For the text-containing cell, return its midpoint in [X, Y] coordinate format. 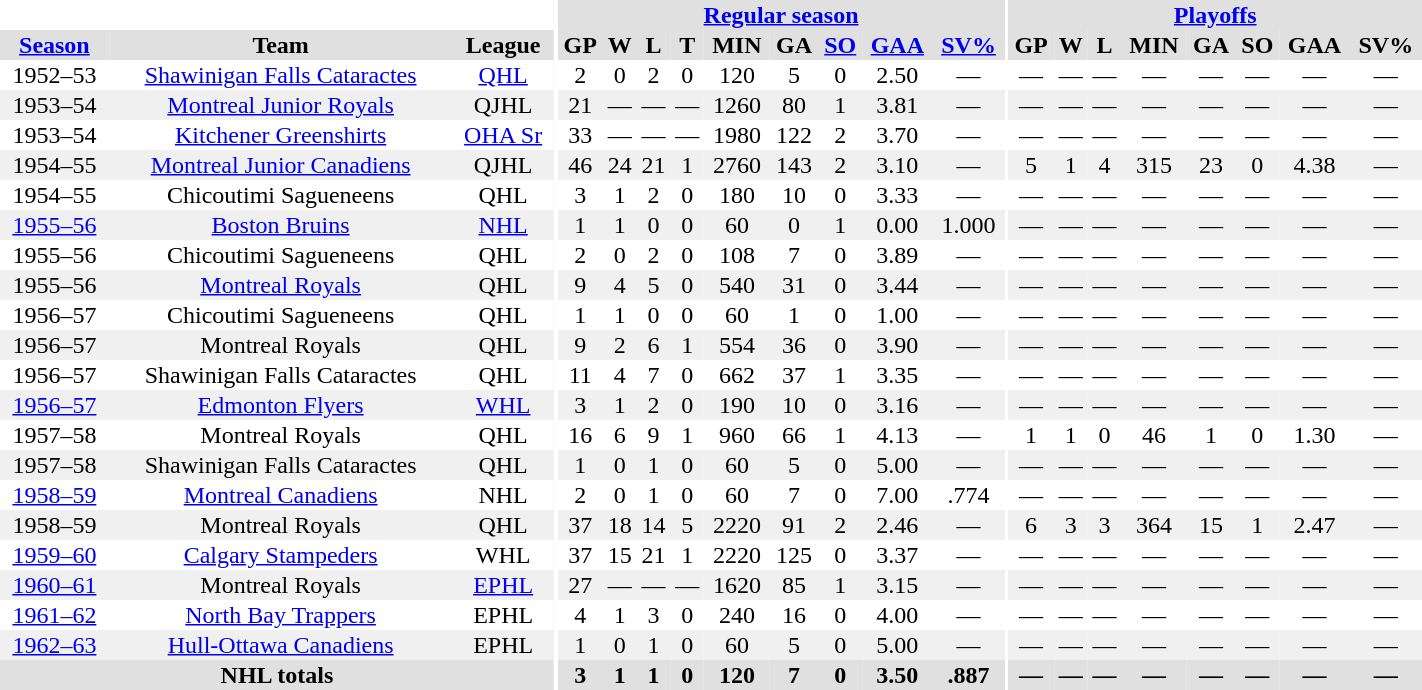
1952–53 [54, 75]
662 [736, 375]
1.000 [969, 225]
36 [794, 345]
2.47 [1314, 525]
3.50 [897, 675]
180 [736, 195]
33 [580, 135]
1961–62 [54, 615]
1962–63 [54, 645]
14 [654, 525]
4.00 [897, 615]
.887 [969, 675]
108 [736, 255]
18 [620, 525]
North Bay Trappers [281, 615]
2.46 [897, 525]
122 [794, 135]
Playoffs [1215, 15]
1620 [736, 585]
4.38 [1314, 165]
24 [620, 165]
3.90 [897, 345]
Boston Bruins [281, 225]
27 [580, 585]
960 [736, 435]
190 [736, 405]
.774 [969, 495]
3.37 [897, 555]
3.35 [897, 375]
1.00 [897, 315]
66 [794, 435]
540 [736, 285]
Calgary Stampeders [281, 555]
1960–61 [54, 585]
3.81 [897, 105]
1959–60 [54, 555]
3.10 [897, 165]
2.50 [897, 75]
85 [794, 585]
OHA Sr [502, 135]
315 [1154, 165]
143 [794, 165]
3.70 [897, 135]
554 [736, 345]
Team [281, 45]
Montreal Junior Royals [281, 105]
League [502, 45]
Kitchener Greenshirts [281, 135]
3.15 [897, 585]
125 [794, 555]
Regular season [782, 15]
2760 [736, 165]
Montreal Junior Canadiens [281, 165]
3.33 [897, 195]
7.00 [897, 495]
Season [54, 45]
23 [1212, 165]
80 [794, 105]
1260 [736, 105]
3.44 [897, 285]
NHL totals [277, 675]
T [687, 45]
Hull-Ottawa Canadiens [281, 645]
240 [736, 615]
Edmonton Flyers [281, 405]
91 [794, 525]
0.00 [897, 225]
1.30 [1314, 435]
4.13 [897, 435]
3.89 [897, 255]
3.16 [897, 405]
364 [1154, 525]
31 [794, 285]
1980 [736, 135]
11 [580, 375]
Montreal Canadiens [281, 495]
